Locate the cell with the specified text and output its [x, y] center coordinate. 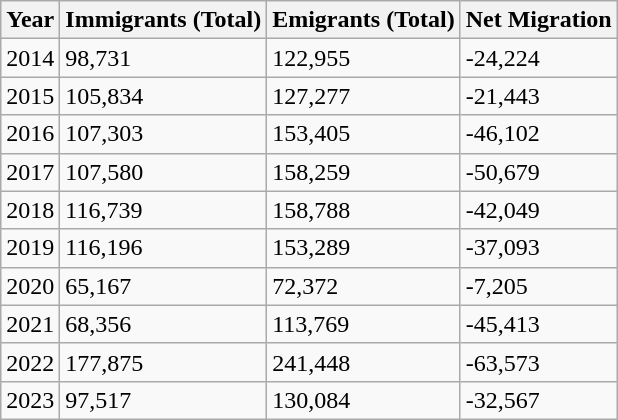
158,788 [364, 210]
122,955 [364, 58]
-50,679 [538, 172]
107,580 [164, 172]
2017 [30, 172]
130,084 [364, 400]
127,277 [364, 96]
98,731 [164, 58]
-63,573 [538, 362]
116,196 [164, 248]
-42,049 [538, 210]
-32,567 [538, 400]
241,448 [364, 362]
-24,224 [538, 58]
2016 [30, 134]
107,303 [164, 134]
-7,205 [538, 286]
2019 [30, 248]
-46,102 [538, 134]
2014 [30, 58]
-45,413 [538, 324]
97,517 [164, 400]
113,769 [364, 324]
2020 [30, 286]
2018 [30, 210]
Year [30, 20]
153,405 [364, 134]
72,372 [364, 286]
153,289 [364, 248]
105,834 [164, 96]
2022 [30, 362]
-37,093 [538, 248]
Net Migration [538, 20]
158,259 [364, 172]
177,875 [164, 362]
2015 [30, 96]
Emigrants (Total) [364, 20]
68,356 [164, 324]
65,167 [164, 286]
116,739 [164, 210]
2023 [30, 400]
Immigrants (Total) [164, 20]
-21,443 [538, 96]
2021 [30, 324]
